Scan for the cell matching the given text and deliver its [X, Y] coordinate at center. 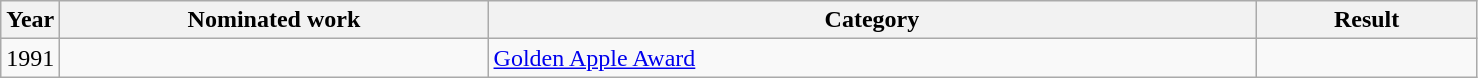
Result [1366, 20]
Category [872, 20]
Year [30, 20]
Nominated work [274, 20]
Golden Apple Award [872, 58]
1991 [30, 58]
